Determine the (x, y) coordinate at the center of the cell enclosing the given text.  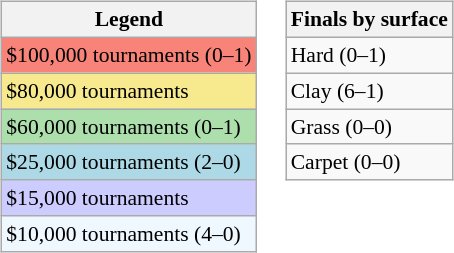
$60,000 tournaments (0–1) (128, 127)
Legend (128, 20)
Carpet (0–0) (370, 162)
$25,000 tournaments (2–0) (128, 162)
$100,000 tournaments (0–1) (128, 55)
Finals by surface (370, 20)
Clay (6–1) (370, 91)
Grass (0–0) (370, 127)
$80,000 tournaments (128, 91)
$10,000 tournaments (4–0) (128, 234)
Hard (0–1) (370, 55)
$15,000 tournaments (128, 198)
